Return the [x, y] coordinate for the center point of the cell that contains the specified text.  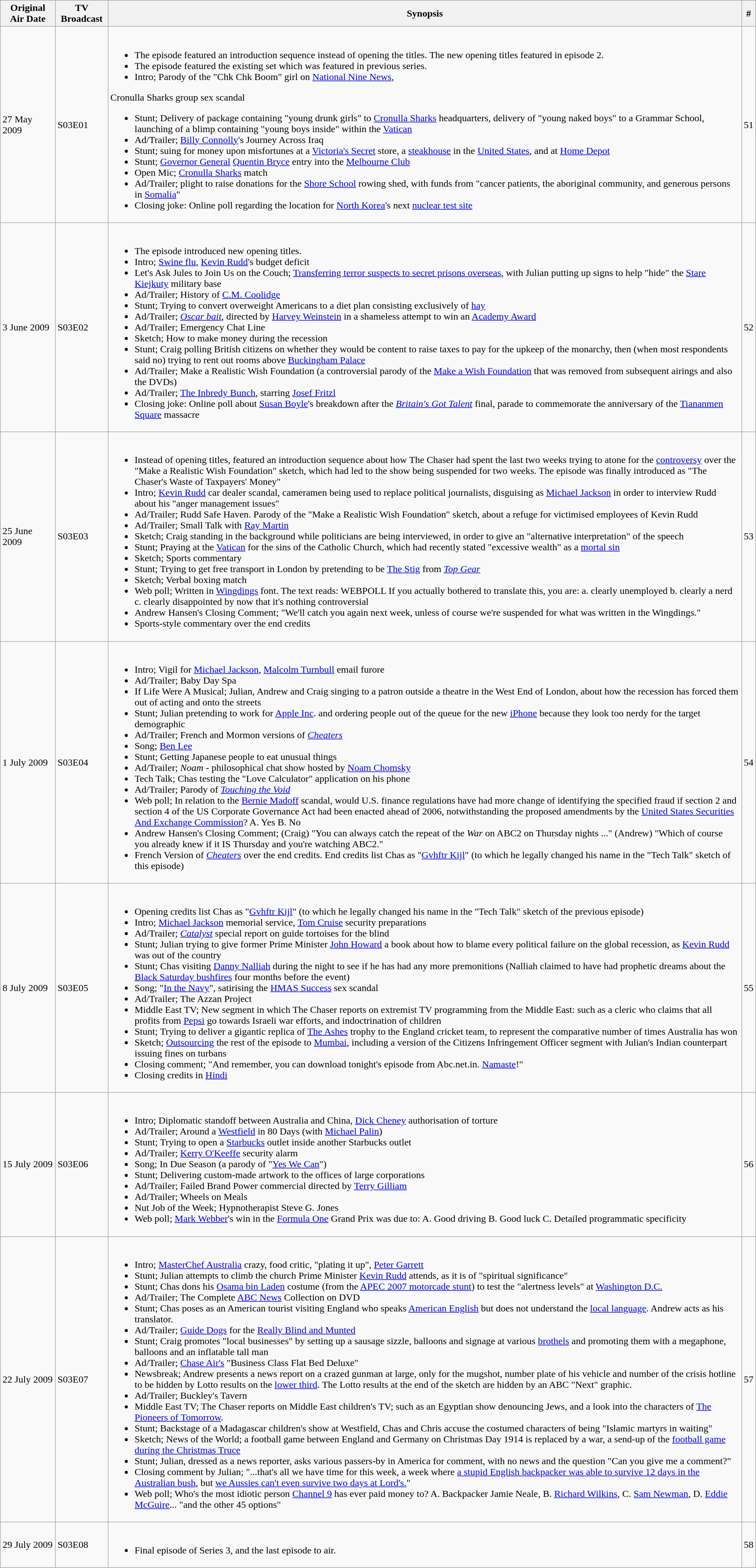
S03E04 [82, 762]
Final episode of Series 3, and the last episode to air. [425, 1545]
Synopsis [425, 14]
1 July 2009 [28, 762]
29 July 2009 [28, 1545]
8 July 2009 [28, 988]
# [749, 14]
TV Broadcast [82, 14]
S03E06 [82, 1164]
S03E07 [82, 1379]
52 [749, 327]
Original Air Date [28, 14]
56 [749, 1164]
51 [749, 124]
15 July 2009 [28, 1164]
3 June 2009 [28, 327]
S03E01 [82, 124]
54 [749, 762]
22 July 2009 [28, 1379]
S03E08 [82, 1545]
58 [749, 1545]
S03E03 [82, 537]
S03E02 [82, 327]
57 [749, 1379]
55 [749, 988]
S03E05 [82, 988]
25 June 2009 [28, 537]
53 [749, 537]
27 May 2009 [28, 124]
